Find where the given text appears and provide that cell's center as [X, Y] coordinate. 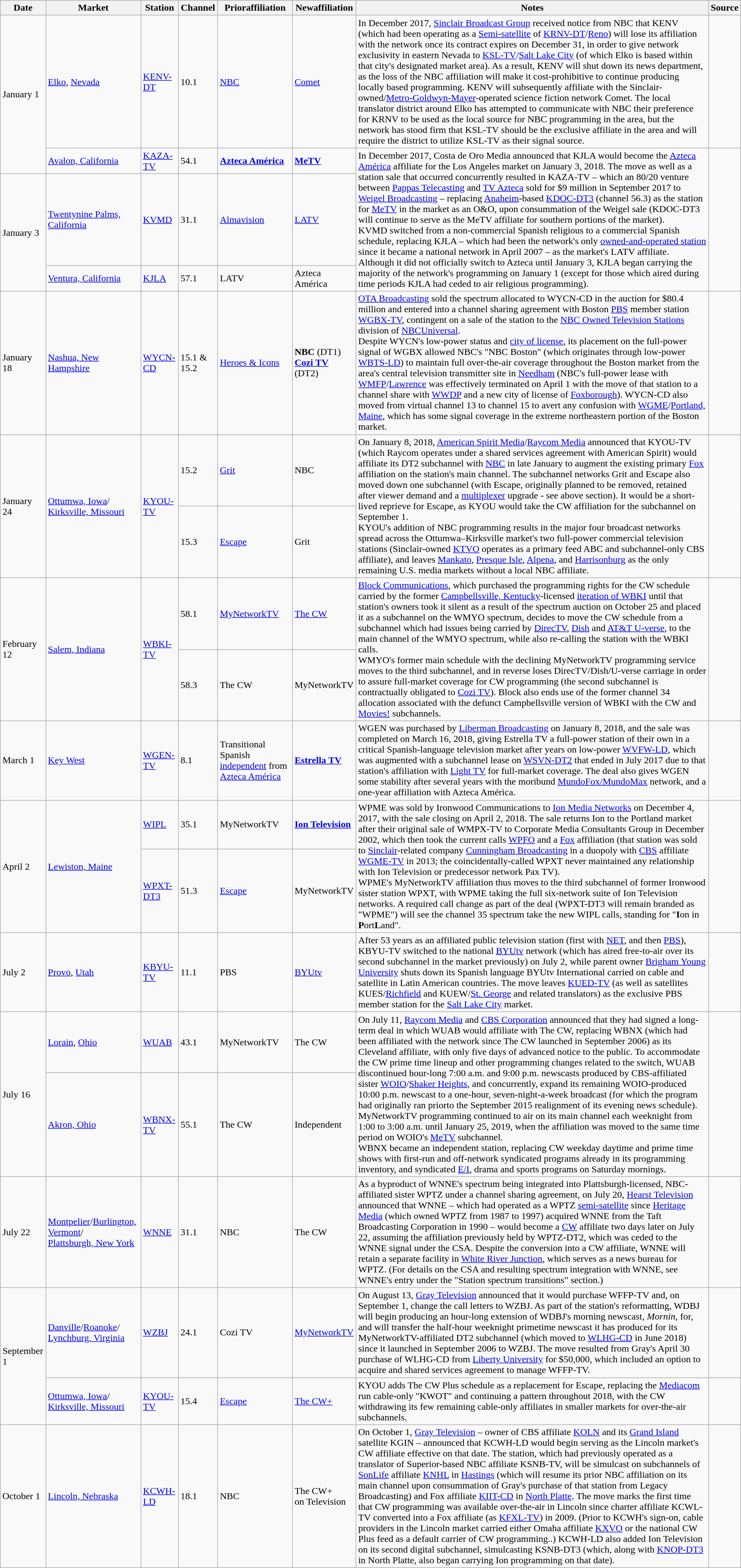
WUAB [160, 1042]
Market [93, 8]
Cozi TV [255, 1333]
KBYU-TV [160, 972]
January 3 [23, 233]
KJLA [160, 279]
Akron, Ohio [93, 1124]
The CW+ on Television [325, 1496]
10.1 [198, 82]
January 1 [23, 95]
MeTV [325, 161]
Elko, Nevada [93, 82]
NBC (DT1)Cozi TV (DT2) [325, 363]
July 2 [23, 972]
Notes [532, 8]
WZBJ [160, 1333]
KCWH-LD [160, 1496]
October 1 [23, 1496]
Almavision [255, 220]
Avalon, California [93, 161]
The CW+ [325, 1401]
WIPL [160, 825]
24.1 [198, 1333]
KVMD [160, 220]
11.1 [198, 972]
Source [724, 8]
Danville/Roanoke/Lynchburg, Virginia [93, 1333]
15.1 & 15.2 [198, 363]
Channel [198, 8]
Lorain, Ohio [93, 1042]
March 1 [23, 760]
35.1 [198, 825]
Salem, Indiana [93, 649]
58.3 [198, 685]
WPXT-DT3 [160, 891]
September 1 [23, 1356]
Provo, Utah [93, 972]
Lewiston, Maine [93, 866]
15.4 [198, 1401]
April 2 [23, 866]
43.1 [198, 1042]
Ion Television [325, 825]
July 22 [23, 1232]
WYCN-CD [160, 363]
KENV-DT [160, 82]
Date [23, 8]
54.1 [198, 161]
Estrella TV [325, 760]
Station [160, 8]
Ventura, California [93, 279]
Montpelier/Burlington, Vermont/Plattsburgh, New York [93, 1232]
Key West [93, 760]
Heroes & Icons [255, 363]
Prioraffiliation [255, 8]
WGEN-TV [160, 760]
July 16 [23, 1094]
Independent [325, 1124]
January 18 [23, 363]
15.3 [198, 542]
Lincoln, Nebraska [93, 1496]
55.1 [198, 1124]
WBKI-TV [160, 649]
58.1 [198, 613]
PBS [255, 972]
18.1 [198, 1496]
15.2 [198, 470]
WBNX-TV [160, 1124]
51.3 [198, 891]
Nashua, New Hampshire [93, 363]
Comet [325, 82]
8.1 [198, 760]
WNNE [160, 1232]
KAZA-TV [160, 161]
Transitional Spanish independent from Azteca América [255, 760]
Newaffiliation [325, 8]
57.1 [198, 279]
February 12 [23, 649]
January 24 [23, 506]
BYUtv [325, 972]
Twentynine Palms, California [93, 220]
